Pinpoint the cell where the given text exists, returning its [X, Y] midpoint coordinate. 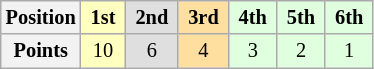
Position [41, 17]
4th [253, 17]
6th [349, 17]
5th [301, 17]
3rd [203, 17]
2nd [152, 17]
4 [203, 51]
2 [301, 51]
1 [349, 51]
Points [41, 51]
6 [152, 51]
3 [253, 51]
1st [104, 17]
10 [104, 51]
